Scan for the cell matching the given text and deliver its [X, Y] coordinate at center. 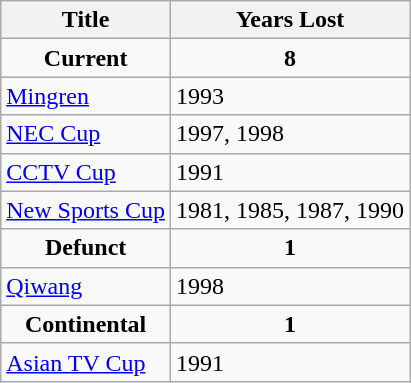
8 [290, 58]
New Sports Cup [86, 210]
Defunct [86, 248]
1997, 1998 [290, 134]
NEC Cup [86, 134]
Years Lost [290, 20]
Mingren [86, 96]
Asian TV Cup [86, 362]
1993 [290, 96]
Title [86, 20]
Qiwang [86, 286]
CCTV Cup [86, 172]
1981, 1985, 1987, 1990 [290, 210]
Continental [86, 324]
Current [86, 58]
1998 [290, 286]
